Provide the [x, y] coordinate of the cell's center where the given text is located.  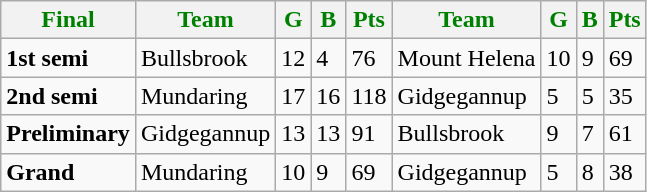
7 [590, 134]
61 [624, 134]
76 [369, 58]
Grand [68, 172]
Mount Helena [466, 58]
1st semi [68, 58]
12 [294, 58]
2nd semi [68, 96]
16 [328, 96]
118 [369, 96]
91 [369, 134]
8 [590, 172]
Preliminary [68, 134]
38 [624, 172]
35 [624, 96]
4 [328, 58]
17 [294, 96]
Final [68, 20]
